Identify which cell holds the provided text, then report its [X, Y] central coordinate. 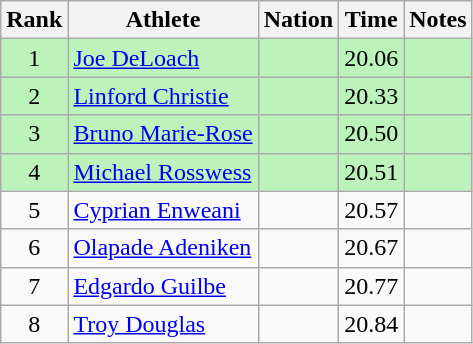
5 [34, 210]
Nation [298, 20]
Troy Douglas [163, 324]
3 [34, 134]
Notes [438, 20]
4 [34, 172]
Olapade Adeniken [163, 248]
20.77 [372, 286]
Bruno Marie-Rose [163, 134]
20.51 [372, 172]
20.84 [372, 324]
2 [34, 96]
7 [34, 286]
Linford Christie [163, 96]
Cyprian Enweani [163, 210]
Time [372, 20]
20.33 [372, 96]
8 [34, 324]
6 [34, 248]
20.50 [372, 134]
Rank [34, 20]
Athlete [163, 20]
Edgardo Guilbe [163, 286]
Joe DeLoach [163, 58]
Michael Rosswess [163, 172]
20.67 [372, 248]
20.57 [372, 210]
1 [34, 58]
20.06 [372, 58]
